Scan for the cell matching the given text and deliver its (x, y) coordinate at center. 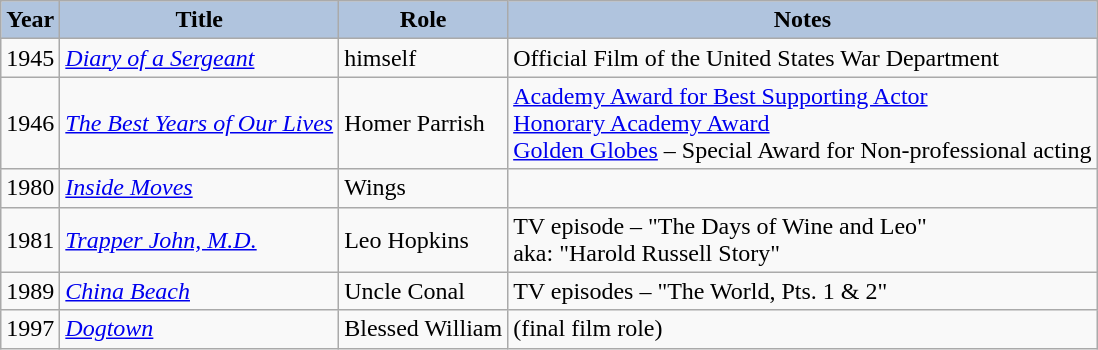
Official Film of the United States War Department (802, 58)
Dogtown (200, 329)
Diary of a Sergeant (200, 58)
Blessed William (424, 329)
Role (424, 20)
himself (424, 58)
Uncle Conal (424, 291)
Academy Award for Best Supporting ActorHonorary Academy AwardGolden Globes – Special Award for Non-professional acting (802, 123)
Inside Moves (200, 188)
1980 (30, 188)
TV episode – "The Days of Wine and Leo"aka: "Harold Russell Story" (802, 240)
Notes (802, 20)
1981 (30, 240)
Title (200, 20)
1946 (30, 123)
TV episodes – "The World, Pts. 1 & 2" (802, 291)
Wings (424, 188)
1989 (30, 291)
Leo Hopkins (424, 240)
1997 (30, 329)
China Beach (200, 291)
Homer Parrish (424, 123)
Trapper John, M.D. (200, 240)
1945 (30, 58)
The Best Years of Our Lives (200, 123)
Year (30, 20)
(final film role) (802, 329)
